Capture the cell that displays the provided text and extract its [X, Y] central coordinate. 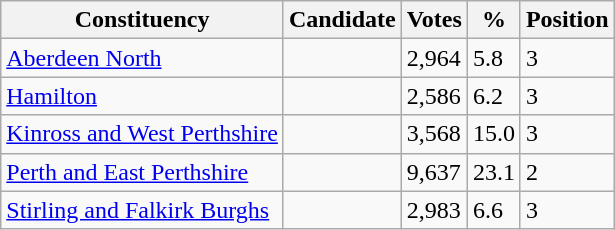
Aberdeen North [142, 58]
23.1 [494, 172]
Kinross and West Perthshire [142, 134]
3,568 [434, 134]
Position [567, 20]
2,983 [434, 210]
Perth and East Perthshire [142, 172]
2,586 [434, 96]
5.8 [494, 58]
6.6 [494, 210]
6.2 [494, 96]
Votes [434, 20]
Candidate [342, 20]
Hamilton [142, 96]
2,964 [434, 58]
15.0 [494, 134]
2 [567, 172]
9,637 [434, 172]
Constituency [142, 20]
Stirling and Falkirk Burghs [142, 210]
% [494, 20]
